Search for the cell housing the specified text and yield its [x, y] center coordinate. 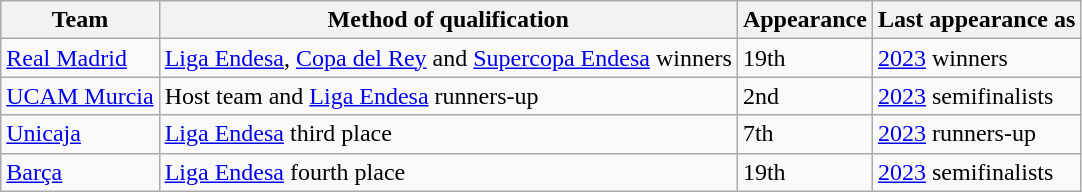
Team [80, 20]
Appearance [804, 20]
2nd [804, 96]
2023 winners [976, 58]
7th [804, 134]
2023 runners-up [976, 134]
Liga Endesa third place [448, 134]
Last appearance as [976, 20]
Host team and Liga Endesa runners-up [448, 96]
Liga Endesa, Copa del Rey and Supercopa Endesa winners [448, 58]
UCAM Murcia [80, 96]
Real Madrid [80, 58]
Liga Endesa fourth place [448, 172]
Method of qualification [448, 20]
Unicaja [80, 134]
Barça [80, 172]
